Return the (x, y) coordinate for the center point of the cell that contains the specified text.  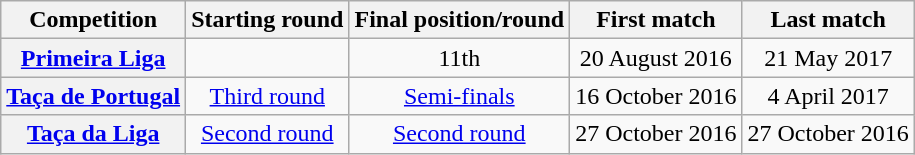
Taça da Liga (94, 134)
4 April 2017 (828, 96)
Primeira Liga (94, 58)
16 October 2016 (656, 96)
21 May 2017 (828, 58)
Semi-finals (460, 96)
Taça de Portugal (94, 96)
Third round (268, 96)
First match (656, 20)
Final position/round (460, 20)
20 August 2016 (656, 58)
Starting round (268, 20)
Competition (94, 20)
11th (460, 58)
Last match (828, 20)
